Return [X, Y] of the center of cell containing provided text 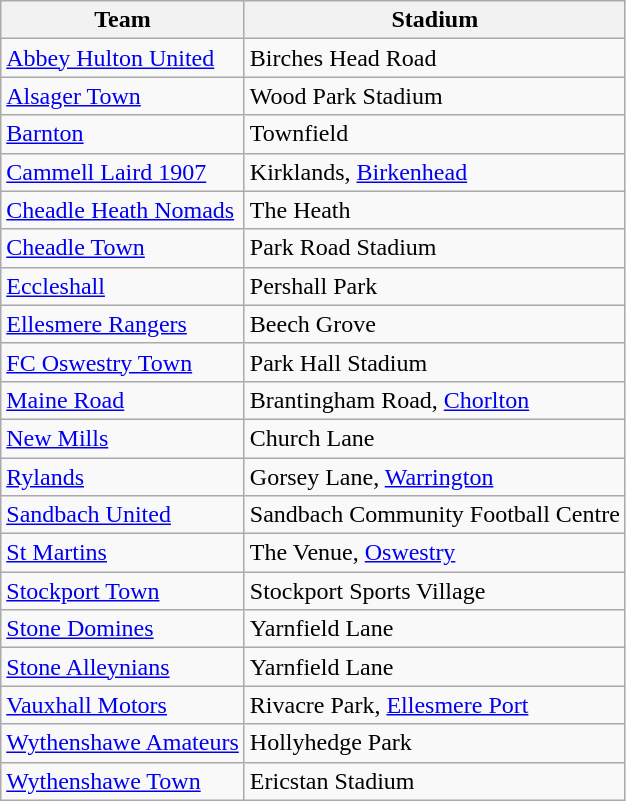
Wythenshawe Amateurs [123, 743]
Park Hall Stadium [434, 362]
Stockport Sports Village [434, 591]
Vauxhall Motors [123, 705]
Ellesmere Rangers [123, 324]
Abbey Hulton United [123, 58]
Stone Domines [123, 629]
Beech Grove [434, 324]
Rivacre Park, Ellesmere Port [434, 705]
Birches Head Road [434, 58]
FC Oswestry Town [123, 362]
Stadium [434, 20]
Townfield [434, 134]
Team [123, 20]
Church Lane [434, 438]
Hollyhedge Park [434, 743]
New Mills [123, 438]
Stone Alleynians [123, 667]
Maine Road [123, 400]
Gorsey Lane, Warrington [434, 477]
Wood Park Stadium [434, 96]
St Martins [123, 553]
The Heath [434, 210]
Pershall Park [434, 286]
The Venue, Oswestry [434, 553]
Brantingham Road, Chorlton [434, 400]
Cheadle Heath Nomads [123, 210]
Kirklands, Birkenhead [434, 172]
Rylands [123, 477]
Wythenshawe Town [123, 781]
Sandbach Community Football Centre [434, 515]
Cheadle Town [123, 248]
Barnton [123, 134]
Sandbach United [123, 515]
Alsager Town [123, 96]
Eccleshall [123, 286]
Stockport Town [123, 591]
Park Road Stadium [434, 248]
Cammell Laird 1907 [123, 172]
Ericstan Stadium [434, 781]
